From the cell containing the given text, extract its center point as (x, y) coordinate. 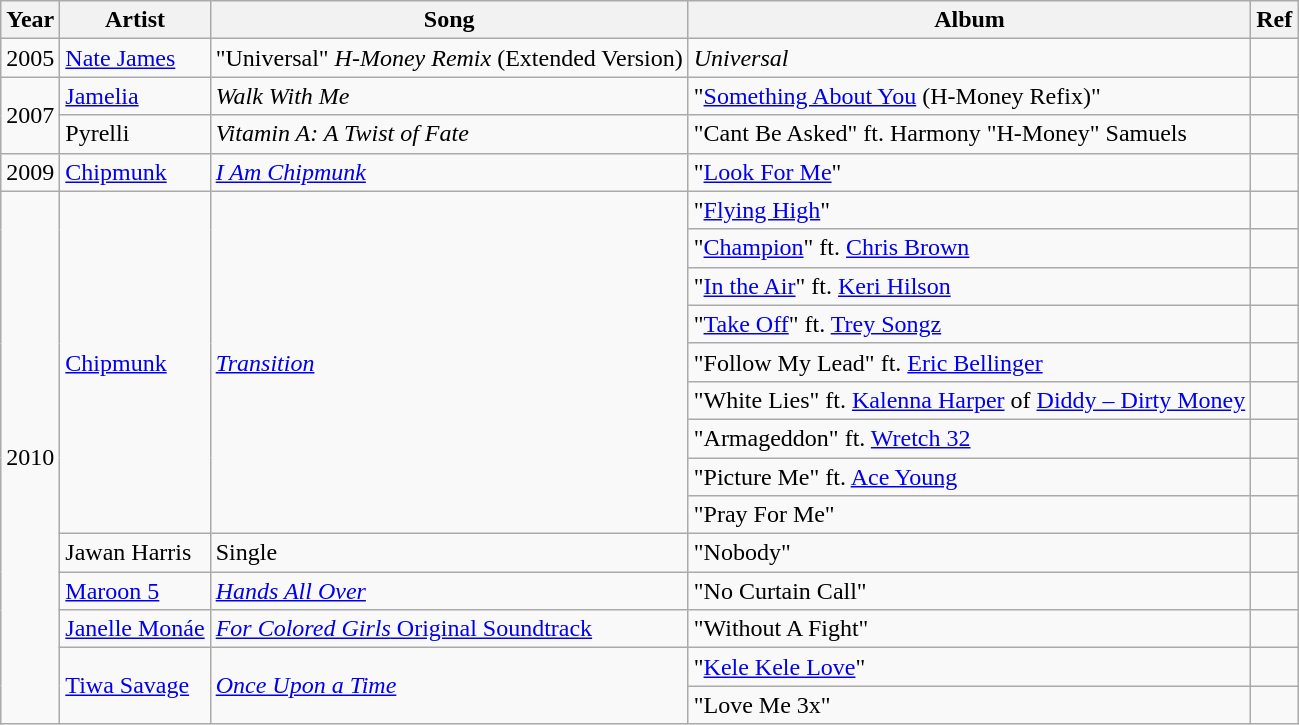
"Pray For Me" (970, 515)
Ref (1274, 20)
"Kele Kele Love" (970, 667)
2009 (30, 172)
"Armageddon" ft. Wretch 32 (970, 438)
"Take Off" ft. Trey Songz (970, 324)
2007 (30, 115)
"White Lies" ft. Kalenna Harper of Diddy – Dirty Money (970, 400)
Hands All Over (449, 591)
Year (30, 20)
For Colored Girls Original Soundtrack (449, 629)
"Cant Be Asked" ft. Harmony "H-Money" Samuels (970, 134)
Universal (970, 58)
"Champion" ft. Chris Brown (970, 248)
Jawan Harris (135, 553)
"Universal" H-Money Remix (Extended Version) (449, 58)
"Something About You (H-Money Refix)" (970, 96)
Song (449, 20)
"No Curtain Call" (970, 591)
I Am Chipmunk (449, 172)
Artist (135, 20)
2005 (30, 58)
Walk With Me (449, 96)
Nate James (135, 58)
Vitamin A: A Twist of Fate (449, 134)
"Look For Me" (970, 172)
Tiwa Savage (135, 686)
"Without A Fight" (970, 629)
"Flying High" (970, 210)
2010 (30, 458)
"Picture Me" ft. Ace Young (970, 477)
Album (970, 20)
Maroon 5 (135, 591)
Once Upon a Time (449, 686)
Transition (449, 362)
Janelle Monáe (135, 629)
Single (449, 553)
"In the Air" ft. Keri Hilson (970, 286)
"Follow My Lead" ft. Eric Bellinger (970, 362)
Pyrelli (135, 134)
"Nobody" (970, 553)
"Love Me 3x" (970, 705)
Jamelia (135, 96)
